Search for the cell housing the specified text and yield its [x, y] center coordinate. 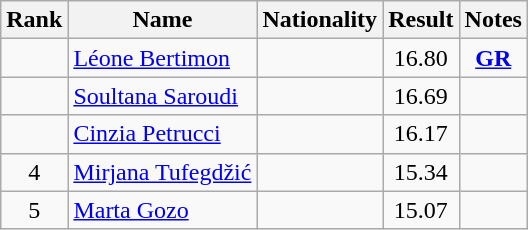
16.17 [421, 134]
Léone Bertimon [162, 58]
Name [162, 20]
15.34 [421, 172]
4 [34, 172]
Mirjana Tufegdžić [162, 172]
5 [34, 210]
16.69 [421, 96]
Nationality [320, 20]
15.07 [421, 210]
Soultana Saroudi [162, 96]
Rank [34, 20]
Result [421, 20]
GR [493, 58]
16.80 [421, 58]
Cinzia Petrucci [162, 134]
Notes [493, 20]
Marta Gozo [162, 210]
